Return [x, y] of the center of cell containing provided text 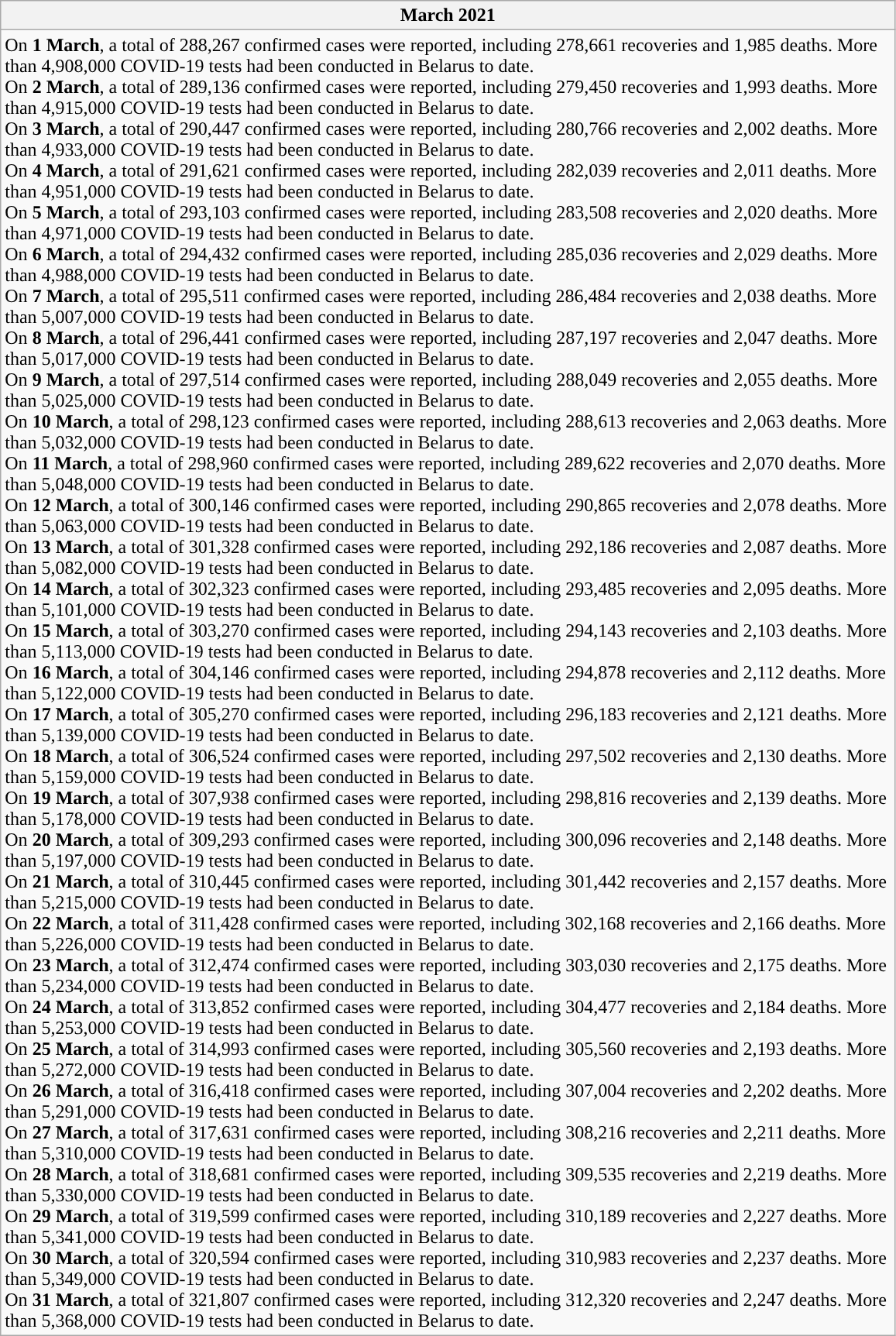
March 2021 [448, 15]
